Return the (X, Y) coordinate for the center point of the cell that contains the specified text.  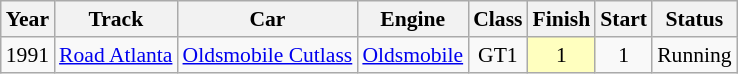
Oldsmobile (412, 55)
Running (694, 55)
Year (28, 19)
Finish (562, 19)
Engine (412, 19)
1991 (28, 55)
Track (116, 19)
Oldsmobile Cutlass (267, 55)
GT1 (498, 55)
Class (498, 19)
Start (624, 19)
Status (694, 19)
Car (267, 19)
Road Atlanta (116, 55)
